Determine the (x, y) coordinate at the center of the cell enclosing the given text.  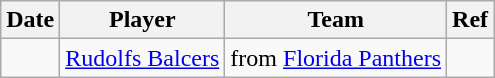
Rudolfs Balcers (142, 58)
from Florida Panthers (336, 58)
Team (336, 20)
Player (142, 20)
Date (30, 20)
Ref (470, 20)
